For the text-containing cell, return its midpoint in [x, y] coordinate format. 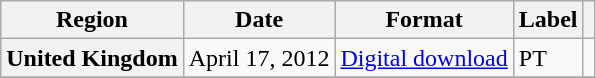
United Kingdom [92, 58]
Date [259, 20]
April 17, 2012 [259, 58]
Region [92, 20]
Digital download [424, 58]
Format [424, 20]
PT [548, 58]
Label [548, 20]
